Capture the cell that displays the provided text and extract its [x, y] central coordinate. 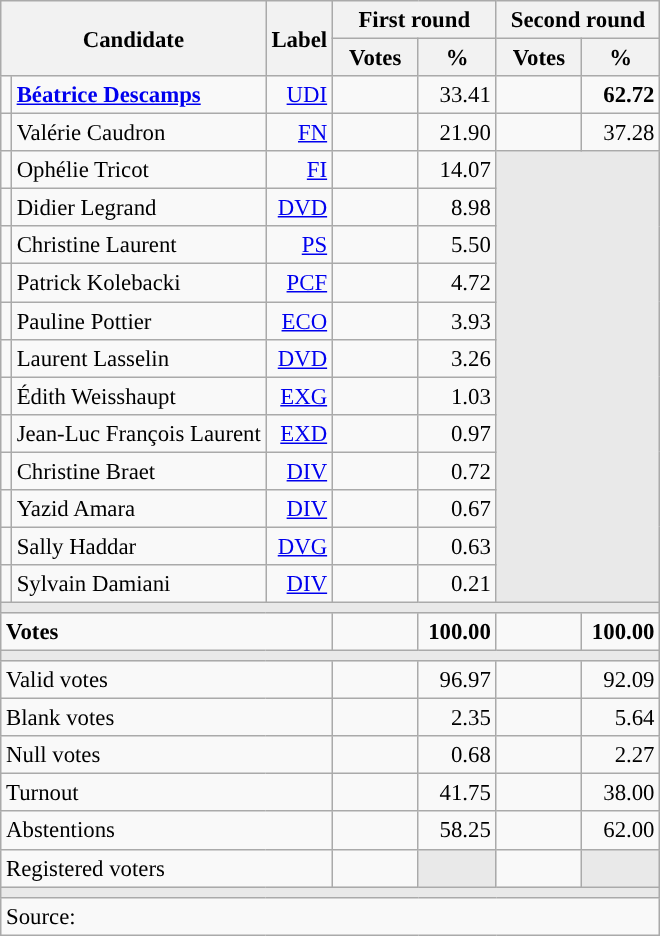
96.97 [457, 680]
Édith Weisshaupt [138, 396]
38.00 [621, 793]
Laurent Lasselin [138, 358]
58.25 [457, 831]
5.64 [621, 718]
Béatrice Descamps [138, 95]
PS [299, 245]
8.98 [457, 208]
First round [414, 20]
Valérie Caudron [138, 133]
4.72 [457, 283]
21.90 [457, 133]
Pauline Pottier [138, 321]
0.97 [457, 433]
92.09 [621, 680]
3.93 [457, 321]
Abstentions [167, 831]
Valid votes [167, 680]
Christine Laurent [138, 245]
0.68 [457, 755]
0.21 [457, 584]
62.72 [621, 95]
FI [299, 170]
ECO [299, 321]
14.07 [457, 170]
1.03 [457, 396]
Source: [330, 916]
Ophélie Tricot [138, 170]
2.35 [457, 718]
Second round [578, 20]
0.67 [457, 509]
3.26 [457, 358]
5.50 [457, 245]
Label [299, 38]
Didier Legrand [138, 208]
Sylvain Damiani [138, 584]
Blank votes [167, 718]
PCF [299, 283]
41.75 [457, 793]
Registered voters [167, 868]
Null votes [167, 755]
UDI [299, 95]
Sally Haddar [138, 546]
Candidate [134, 38]
0.63 [457, 546]
0.72 [457, 471]
EXG [299, 396]
EXD [299, 433]
37.28 [621, 133]
DVG [299, 546]
2.27 [621, 755]
Patrick Kolebacki [138, 283]
Jean-Luc François Laurent [138, 433]
33.41 [457, 95]
Yazid Amara [138, 509]
FN [299, 133]
62.00 [621, 831]
Turnout [167, 793]
Christine Braet [138, 471]
